Locate the cell with the specified text and output its (x, y) center coordinate. 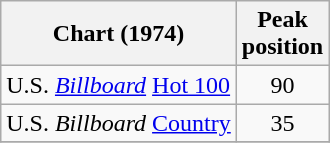
U.S. Billboard Country (119, 123)
90 (282, 85)
Peakposition (282, 34)
Chart (1974) (119, 34)
35 (282, 123)
U.S. Billboard Hot 100 (119, 85)
